Output the [x, y] coordinate of the center of the cell containing the given text.  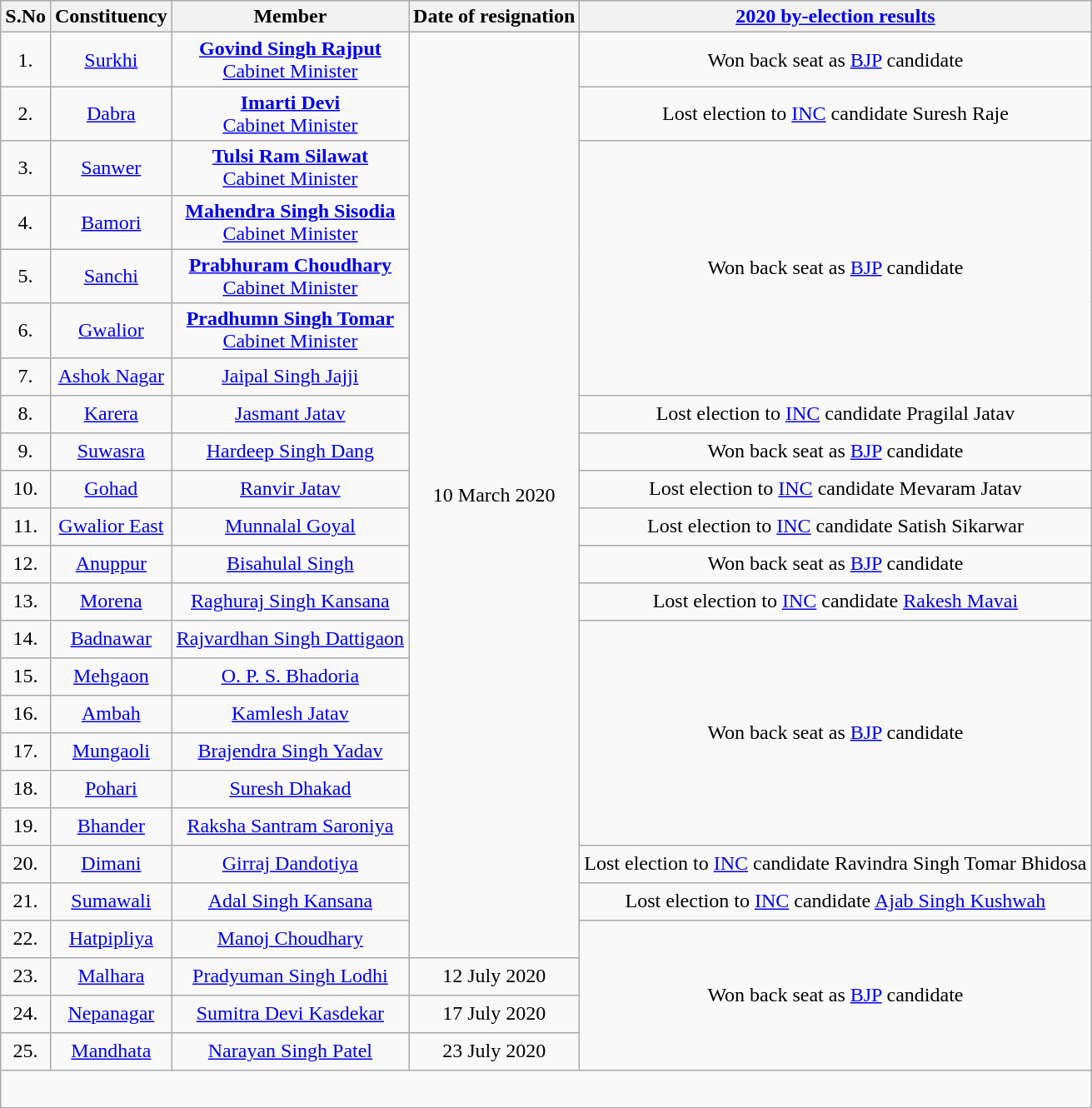
Lost election to INC candidate Rakesh Mavai [835, 601]
Lost election to INC candidate Pragilal Jatav [835, 413]
Ambah [111, 713]
Ashok Nagar [111, 377]
Bhander [111, 826]
Sumawali [111, 901]
Anuppur [111, 563]
Badnawar [111, 638]
9. [26, 452]
Sanchi [111, 277]
19. [26, 826]
6. [26, 330]
Malhara [111, 976]
Prabhuram ChoudharyCabinet Minister [290, 277]
Surkhi [111, 60]
Bisahulal Singh [290, 563]
11. [26, 527]
Morena [111, 601]
Ranvir Jatav [290, 488]
20. [26, 863]
Gohad [111, 488]
S.No [26, 17]
Suwasra [111, 452]
Jasmant Jatav [290, 413]
Nepanagar [111, 1013]
Hatpipliya [111, 938]
16. [26, 713]
Karera [111, 413]
21. [26, 901]
Kamlesh Jatav [290, 713]
Tulsi Ram SilawatCabinet Minister [290, 168]
25. [26, 1051]
Munnalal Goyal [290, 527]
18. [26, 788]
Lost election to INC candidate Satish Sikarwar [835, 527]
4. [26, 222]
15. [26, 676]
2020 by-election results [835, 17]
3. [26, 168]
Pradhumn Singh TomarCabinet Minister [290, 330]
Manoj Choudhary [290, 938]
Mahendra Singh SisodiaCabinet Minister [290, 222]
24. [26, 1013]
Member [290, 17]
23 July 2020 [495, 1051]
Rajvardhan Singh Dattigaon [290, 638]
Narayan Singh Patel [290, 1051]
Girraj Dandotiya [290, 863]
Sumitra Devi Kasdekar [290, 1013]
Adal Singh Kansana [290, 901]
Suresh Dhakad [290, 788]
12 July 2020 [495, 976]
Gwalior [111, 330]
Constituency [111, 17]
23. [26, 976]
5. [26, 277]
22. [26, 938]
17. [26, 751]
12. [26, 563]
14. [26, 638]
Govind Singh RajputCabinet Minister [290, 60]
Gwalior East [111, 527]
Raghuraj Singh Kansana [290, 601]
17 July 2020 [495, 1013]
Jaipal Singh Jajji [290, 377]
10 March 2020 [495, 495]
Mungaoli [111, 751]
O. P. S. Bhadoria [290, 676]
1. [26, 60]
Mehgaon [111, 676]
Lost election to INC candidate Suresh Raje [835, 113]
10. [26, 488]
Lost election to INC candidate Ajab Singh Kushwah [835, 901]
Imarti DeviCabinet Minister [290, 113]
Dabra [111, 113]
7. [26, 377]
Pohari [111, 788]
Date of resignation [495, 17]
Lost election to INC candidate Mevaram Jatav [835, 488]
Lost election to INC candidate Ravindra Singh Tomar Bhidosa [835, 863]
8. [26, 413]
Brajendra Singh Yadav [290, 751]
Hardeep Singh Dang [290, 452]
Bamori [111, 222]
Raksha Santram Saroniya [290, 826]
13. [26, 601]
Pradyuman Singh Lodhi [290, 976]
Sanwer [111, 168]
Dimani [111, 863]
2. [26, 113]
Mandhata [111, 1051]
